Identify which cell holds the provided text, then report its [X, Y] central coordinate. 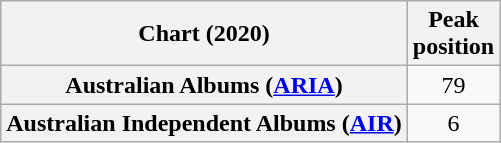
Chart (2020) [204, 34]
79 [453, 85]
Australian Independent Albums (AIR) [204, 123]
Peakposition [453, 34]
Australian Albums (ARIA) [204, 85]
6 [453, 123]
